Identify which cell holds the provided text, then report its [X, Y] central coordinate. 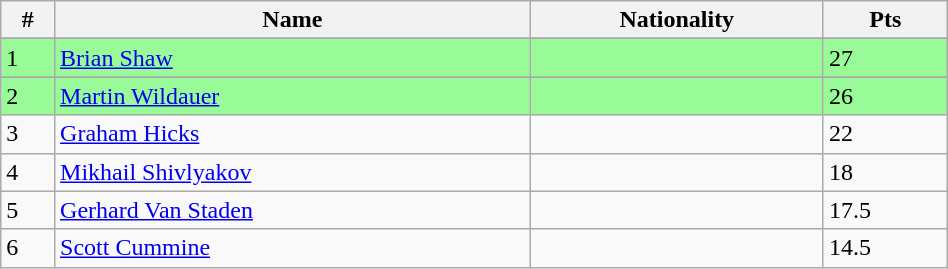
Nationality [676, 20]
17.5 [885, 210]
3 [28, 134]
27 [885, 58]
6 [28, 248]
Gerhard Van Staden [293, 210]
14.5 [885, 248]
Brian Shaw [293, 58]
4 [28, 172]
Mikhail Shivlyakov [293, 172]
Martin Wildauer [293, 96]
Pts [885, 20]
5 [28, 210]
26 [885, 96]
18 [885, 172]
Name [293, 20]
1 [28, 58]
# [28, 20]
2 [28, 96]
22 [885, 134]
Scott Cummine [293, 248]
Graham Hicks [293, 134]
